Return the (X, Y) coordinate for the center point of the cell that contains the specified text.  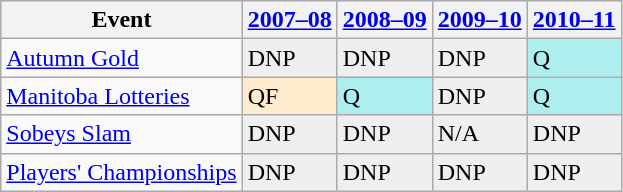
Manitoba Lotteries (122, 96)
N/A (480, 134)
2008–09 (384, 20)
Event (122, 20)
Autumn Gold (122, 58)
2009–10 (480, 20)
Players' Championships (122, 172)
2007–08 (290, 20)
Sobeys Slam (122, 134)
2010–11 (574, 20)
QF (290, 96)
